From the cell containing the given text, extract its center point as [x, y] coordinate. 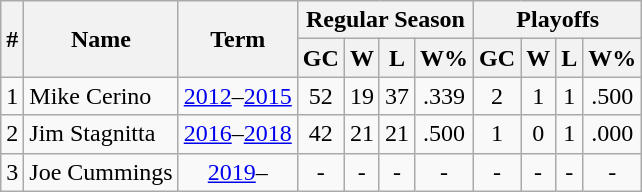
37 [396, 96]
Regular Season [385, 20]
3 [12, 172]
# [12, 39]
2016–2018 [238, 134]
2012–2015 [238, 96]
2019– [238, 172]
19 [362, 96]
Jim Stagnitta [101, 134]
Playoffs [558, 20]
42 [320, 134]
Term [238, 39]
Mike Cerino [101, 96]
0 [538, 134]
.000 [612, 134]
.339 [444, 96]
Name [101, 39]
Joe Cummings [101, 172]
52 [320, 96]
